Provide the [x, y] coordinate of the cell's center where the given text is located.  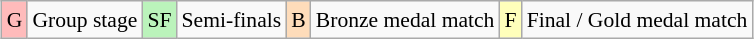
SF [159, 20]
Final / Gold medal match [638, 20]
Group stage [84, 20]
Bronze medal match [406, 20]
F [510, 20]
G [15, 20]
B [298, 20]
Semi-finals [232, 20]
